Identify which cell holds the provided text, then report its [X, Y] central coordinate. 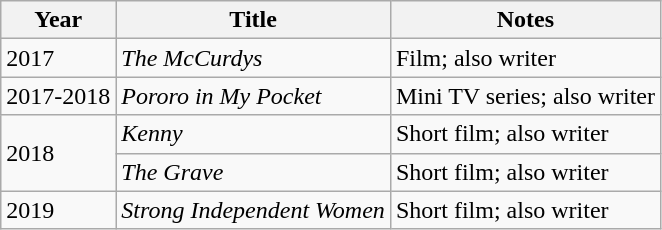
2017 [58, 58]
Mini TV series; also writer [525, 96]
2019 [58, 210]
The Grave [254, 172]
Kenny [254, 134]
Film; also writer [525, 58]
Pororo in My Pocket [254, 96]
The McCurdys [254, 58]
Year [58, 20]
2018 [58, 153]
Notes [525, 20]
2017-2018 [58, 96]
Title [254, 20]
Strong Independent Women [254, 210]
